Return the (X, Y) coordinate for the center point of the cell that contains the specified text.  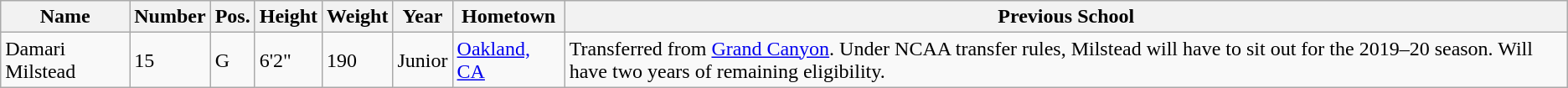
Hometown (508, 17)
Junior (422, 60)
Number (170, 17)
Height (288, 17)
Previous School (1065, 17)
Damari Milstead (65, 60)
Name (65, 17)
G (233, 60)
6'2" (288, 60)
190 (358, 60)
Year (422, 17)
15 (170, 60)
Pos. (233, 17)
Oakland, CA (508, 60)
Weight (358, 17)
